Identify which cell holds the provided text, then report its (x, y) central coordinate. 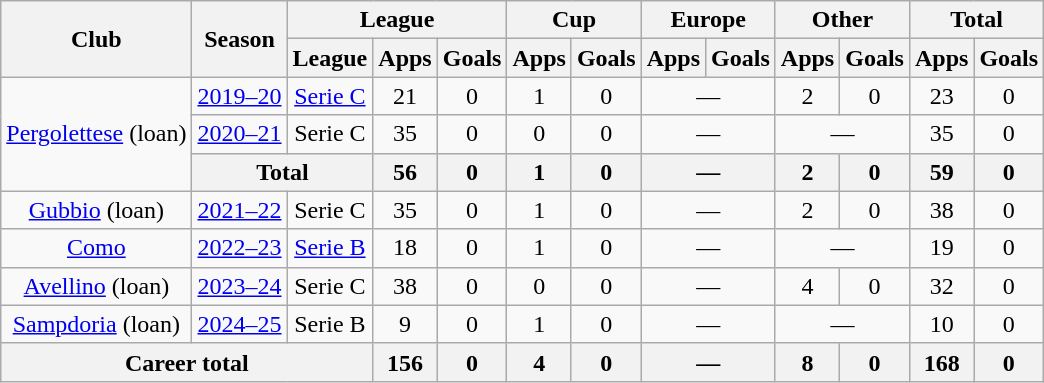
9 (405, 324)
Season (240, 39)
Europe (708, 20)
Club (96, 39)
10 (941, 324)
Como (96, 248)
168 (941, 362)
18 (405, 248)
Pergolettese (loan) (96, 134)
156 (405, 362)
32 (941, 286)
56 (405, 172)
19 (941, 248)
8 (807, 362)
2020–21 (240, 134)
2023–24 (240, 286)
2024–25 (240, 324)
Avellino (loan) (96, 286)
Career total (187, 362)
Other (842, 20)
2022–23 (240, 248)
2021–22 (240, 210)
Gubbio (loan) (96, 210)
Sampdoria (loan) (96, 324)
2019–20 (240, 96)
21 (405, 96)
Cup (574, 20)
59 (941, 172)
23 (941, 96)
